From the cell containing the given text, extract its center point as (X, Y) coordinate. 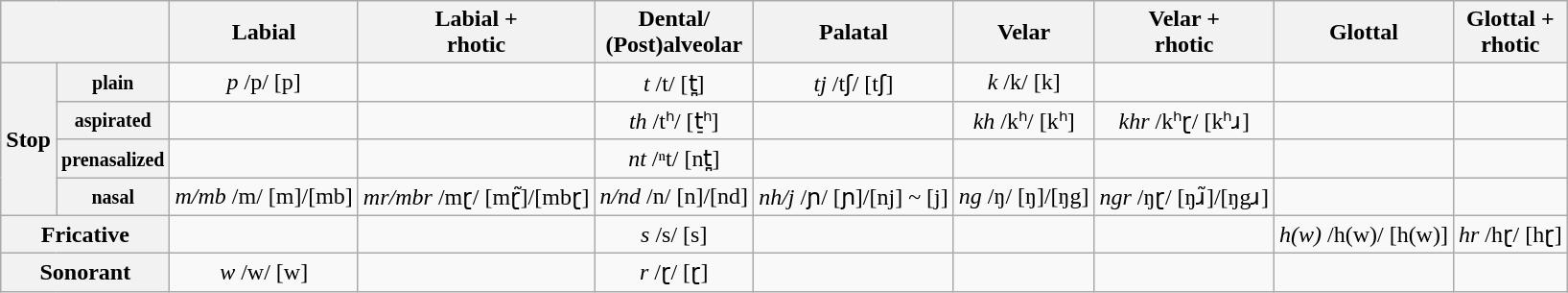
nasal (112, 196)
r /ɽ/ [ɽ] (674, 273)
ngr /ŋɽ/ [ŋɹ̃]/[ŋgɹ] (1184, 196)
Labial (264, 33)
aspirated (112, 120)
khr /kʰɽ/ [kʰɹ] (1184, 120)
t /t/ [t̪] (674, 83)
hr /hɽ/ [hɽ] (1509, 234)
Glottal +rhotic (1509, 33)
m/mb /m/ [m]/[mb] (264, 196)
Fricative (85, 234)
nh/j /ɲ/ [ɲ]/[nj] ~ [j] (854, 196)
nt /ⁿt/ [nt̪] (674, 159)
w /w/ [w] (264, 273)
p /p/ [p] (264, 83)
Velar (1024, 33)
Labial +rhotic (476, 33)
Glottal (1364, 33)
Velar +rhotic (1184, 33)
kh /kʰ/ [kʰ] (1024, 120)
k /k/ [k] (1024, 83)
tj /tʃ/ [tʃ] (854, 83)
plain (112, 83)
Stop (29, 139)
s /s/ [s] (674, 234)
n/nd /n/ [n]/[nd] (674, 196)
Palatal (854, 33)
mr/mbr /mɽ/ [mɽ̃]/[mbɽ] (476, 196)
ng /ŋ/ [ŋ]/[ŋg] (1024, 196)
prenasalized (112, 159)
h(w) /h(w)/ [h(w)] (1364, 234)
Sonorant (85, 273)
Dental/(Post)alveolar (674, 33)
th /tʰ/ [t̠ʰ] (674, 120)
